Find where the given text appears and provide that cell's center as (x, y) coordinate. 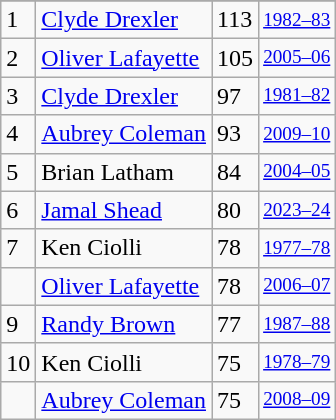
Jamal Shead (124, 210)
2009–10 (297, 134)
1978–79 (297, 362)
1987–88 (297, 324)
Brian Latham (124, 172)
2004–05 (297, 172)
6 (18, 210)
105 (236, 58)
113 (236, 20)
2 (18, 58)
2006–07 (297, 286)
1982–83 (297, 20)
4 (18, 134)
77 (236, 324)
93 (236, 134)
5 (18, 172)
10 (18, 362)
3 (18, 96)
80 (236, 210)
2023–24 (297, 210)
2005–06 (297, 58)
84 (236, 172)
1981–82 (297, 96)
Randy Brown (124, 324)
97 (236, 96)
1977–78 (297, 248)
2008–09 (297, 400)
1 (18, 20)
9 (18, 324)
7 (18, 248)
